Return the (X, Y) coordinate for the center point of the cell that contains the specified text.  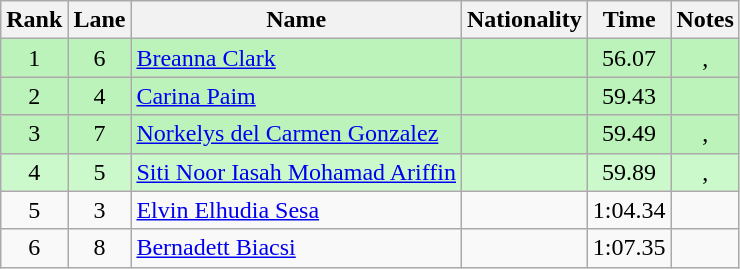
8 (100, 248)
59.89 (629, 172)
59.43 (629, 96)
Name (296, 20)
Lane (100, 20)
56.07 (629, 58)
Breanna Clark (296, 58)
Time (629, 20)
Elvin Elhudia Sesa (296, 210)
1:04.34 (629, 210)
Notes (705, 20)
7 (100, 134)
Nationality (525, 20)
59.49 (629, 134)
Bernadett Biacsi (296, 248)
1 (34, 58)
Rank (34, 20)
Carina Paim (296, 96)
Norkelys del Carmen Gonzalez (296, 134)
Siti Noor Iasah Mohamad Ariffin (296, 172)
1:07.35 (629, 248)
2 (34, 96)
